Find where the given text appears and provide that cell's center as [X, Y] coordinate. 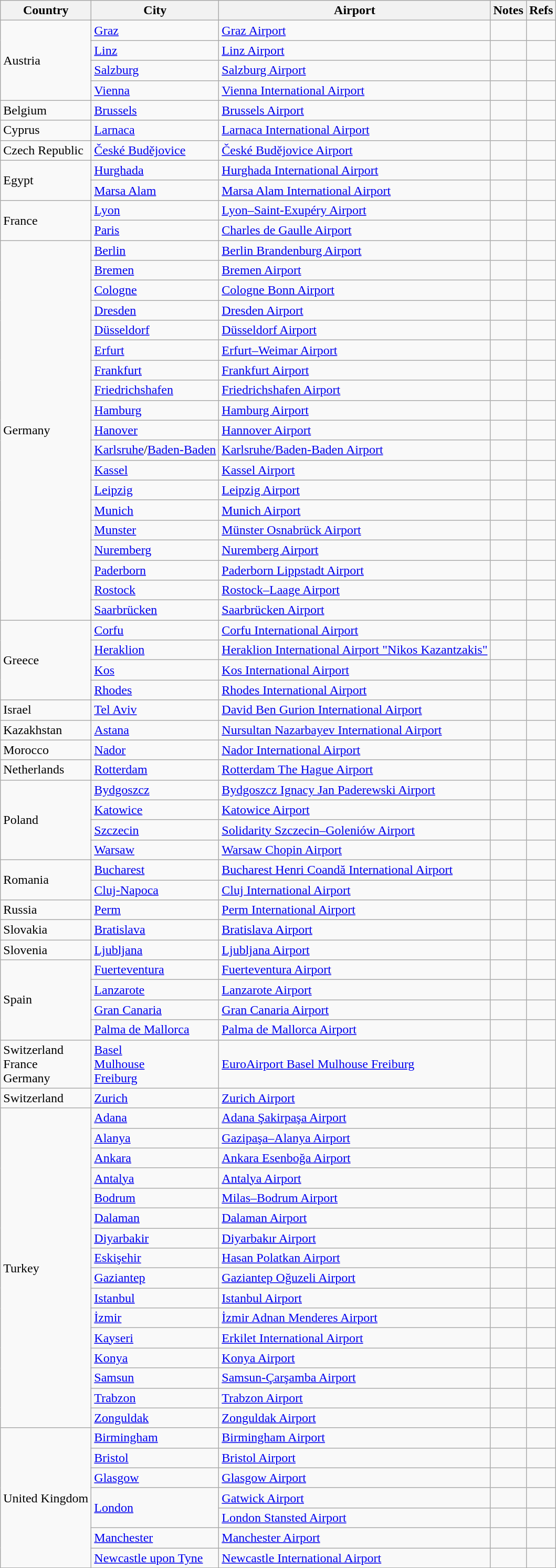
Erfurt–Weimar Airport [355, 350]
Istanbul Airport [355, 1298]
Airport [355, 11]
Warsaw Chopin Airport [355, 850]
Düsseldorf [155, 330]
Munich [155, 510]
Zonguldak [155, 1418]
Samsun-Çarşamba Airport [355, 1378]
Fuerteventura Airport [355, 970]
Birmingham Airport [355, 1438]
Bremen [155, 270]
Erkilet International Airport [355, 1338]
Gazipaşa–Alanya Airport [355, 1138]
Linz [155, 50]
Rhodes [155, 690]
Lyon–Saint-Exupéry Airport [355, 210]
Hamburg [155, 410]
Manchester Airport [355, 1538]
Hasan Polatkan Airport [355, 1258]
Nador [155, 750]
Bydgoszcz [155, 790]
Hurghada [155, 170]
Karlsruhe/Baden-Baden Airport [355, 450]
Frankfurt [155, 370]
Düsseldorf Airport [355, 330]
Rostock–Laage Airport [355, 590]
Bratislava [155, 930]
Kayseri [155, 1338]
Cluj-Napoca [155, 890]
Hannover Airport [355, 430]
Eskişehir [155, 1258]
SwitzerlandFranceGermany [46, 1064]
Morocco [46, 750]
Salzburg Airport [355, 70]
Bratislava Airport [355, 930]
Fuerteventura [155, 970]
Friedrichshafen [155, 390]
Glasgow [155, 1478]
Vienna [155, 90]
Russia [46, 910]
Egypt [46, 180]
Netherlands [46, 770]
Adana [155, 1118]
Paderborn Lippstadt Airport [355, 570]
Poland [46, 820]
Berlin [155, 250]
Marsa Alam [155, 190]
Nuremberg Airport [355, 550]
Ljubljana Airport [355, 950]
Lanzarote [155, 990]
Country [46, 11]
Vienna International Airport [355, 90]
Leipzig Airport [355, 490]
Larnaca International Airport [355, 130]
Slovakia [46, 930]
Friedrichshafen Airport [355, 390]
Slovenia [46, 950]
Romania [46, 880]
Hamburg Airport [355, 410]
Nursultan Nazarbayev International Airport [355, 730]
Switzerland [46, 1098]
Rotterdam The Hague Airport [355, 770]
Gatwick Airport [355, 1498]
Glasgow Airport [355, 1478]
Lyon [155, 210]
Paderborn [155, 570]
Munster [155, 530]
United Kingdom [46, 1498]
Palma de Mallorca Airport [355, 1030]
Szczecin [155, 830]
Milas–Bodrum Airport [355, 1198]
Newcastle International Airport [355, 1558]
Hurghada International Airport [355, 170]
Perm International Airport [355, 910]
İzmir Adnan Menderes Airport [355, 1318]
Trabzon Airport [355, 1398]
EuroAirport Basel Mulhouse Freiburg [355, 1064]
Samsun [155, 1378]
Katowice Airport [355, 810]
Greece [46, 660]
Solidarity Szczecin–Goleniów Airport [355, 830]
BaselMulhouseFreiburg [155, 1064]
Zonguldak Airport [355, 1418]
Münster Osnabrück Airport [355, 530]
Czech Republic [46, 150]
Bremen Airport [355, 270]
Turkey [46, 1268]
Belgium [46, 110]
Ljubljana [155, 950]
Frankfurt Airport [355, 370]
Kassel Airport [355, 470]
Konya Airport [355, 1358]
London Stansted Airport [355, 1518]
Bodrum [155, 1198]
Cluj International Airport [355, 890]
Kazakhstan [46, 730]
Nador International Airport [355, 750]
Katowice [155, 810]
Heraklion [155, 650]
Zurich [155, 1098]
Antalya Airport [355, 1178]
Dalaman Airport [355, 1218]
Birmingham [155, 1438]
Linz Airport [355, 50]
Saarbrücken [155, 610]
Gran Canaria [155, 1010]
Graz Airport [355, 30]
Astana [155, 730]
Gran Canaria Airport [355, 1010]
Munich Airport [355, 510]
Tel Aviv [155, 710]
Germany [46, 431]
Cyprus [46, 130]
City [155, 11]
Nuremberg [155, 550]
Bydgoszcz Ignacy Jan Paderewski Airport [355, 790]
Brussels [155, 110]
Trabzon [155, 1398]
Lanzarote Airport [355, 990]
London [155, 1508]
Saarbrücken Airport [355, 610]
Heraklion International Airport "Nikos Kazantzakis" [355, 650]
Leipzig [155, 490]
Refs [541, 11]
Alanya [155, 1138]
Corfu International Airport [355, 630]
Antalya [155, 1178]
Konya [155, 1358]
Diyarbakır Airport [355, 1238]
Zurich Airport [355, 1098]
Berlin Brandenburg Airport [355, 250]
Bucharest Henri Coandă International Airport [355, 870]
Dresden [155, 310]
Adana Şakirpaşa Airport [355, 1118]
Rostock [155, 590]
Manchester [155, 1538]
České Budějovice Airport [355, 150]
Dresden Airport [355, 310]
Bristol Airport [355, 1458]
Larnaca [155, 130]
Graz [155, 30]
Newcastle upon Tyne [155, 1558]
Spain [46, 1000]
Cologne Bonn Airport [355, 290]
France [46, 220]
Kassel [155, 470]
Rhodes International Airport [355, 690]
David Ben Gurion International Airport [355, 710]
Erfurt [155, 350]
Dalaman [155, 1218]
Brussels Airport [355, 110]
Paris [155, 230]
Diyarbakir [155, 1238]
Rotterdam [155, 770]
Palma de Mallorca [155, 1030]
Salzburg [155, 70]
Charles de Gaulle Airport [355, 230]
Warsaw [155, 850]
Karlsruhe/Baden-Baden [155, 450]
Perm [155, 910]
Bristol [155, 1458]
Ankara [155, 1158]
Kos [155, 670]
Israel [46, 710]
Kos International Airport [355, 670]
Gaziantep [155, 1278]
Notes [508, 11]
Corfu [155, 630]
Gaziantep Oğuzeli Airport [355, 1278]
Cologne [155, 290]
Austria [46, 60]
České Budějovice [155, 150]
Istanbul [155, 1298]
Marsa Alam International Airport [355, 190]
İzmir [155, 1318]
Ankara Esenboğa Airport [355, 1158]
Hanover [155, 430]
Bucharest [155, 870]
